Return (x, y) of the center of cell containing provided text 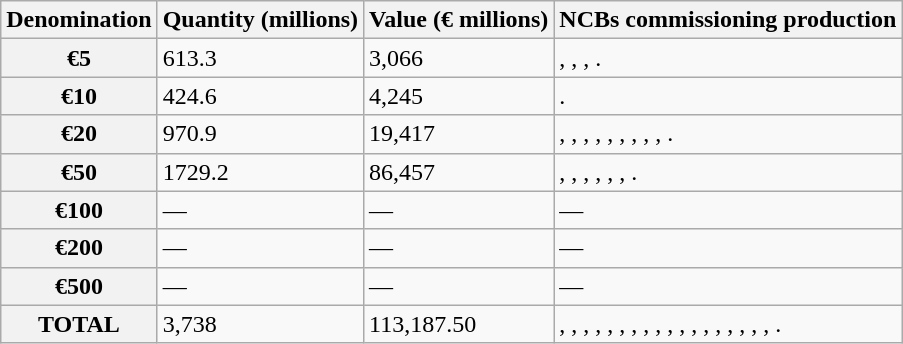
4,245 (459, 96)
€100 (79, 210)
424.6 (260, 96)
. (728, 96)
Value (€ millions) (459, 20)
Denomination (79, 20)
, , , , , , , , , , , , , , , , , , . (728, 324)
, , , , , , , , , . (728, 134)
86,457 (459, 172)
€50 (79, 172)
613.3 (260, 58)
€20 (79, 134)
€10 (79, 96)
, , , , , , . (728, 172)
€5 (79, 58)
Quantity (millions) (260, 20)
113,187.50 (459, 324)
3,066 (459, 58)
€200 (79, 248)
3,738 (260, 324)
NCBs commissioning production (728, 20)
19,417 (459, 134)
970.9 (260, 134)
1729.2 (260, 172)
€500 (79, 286)
, , , . (728, 58)
TOTAL (79, 324)
